Provide the [X, Y] coordinate of the cell's center where the given text is located.  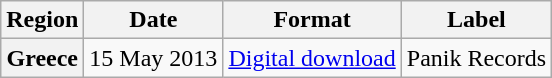
Greece [42, 58]
15 May 2013 [154, 58]
Panik Records [476, 58]
Digital download [312, 58]
Format [312, 20]
Region [42, 20]
Date [154, 20]
Label [476, 20]
